For the text-containing cell, return its midpoint in (X, Y) coordinate format. 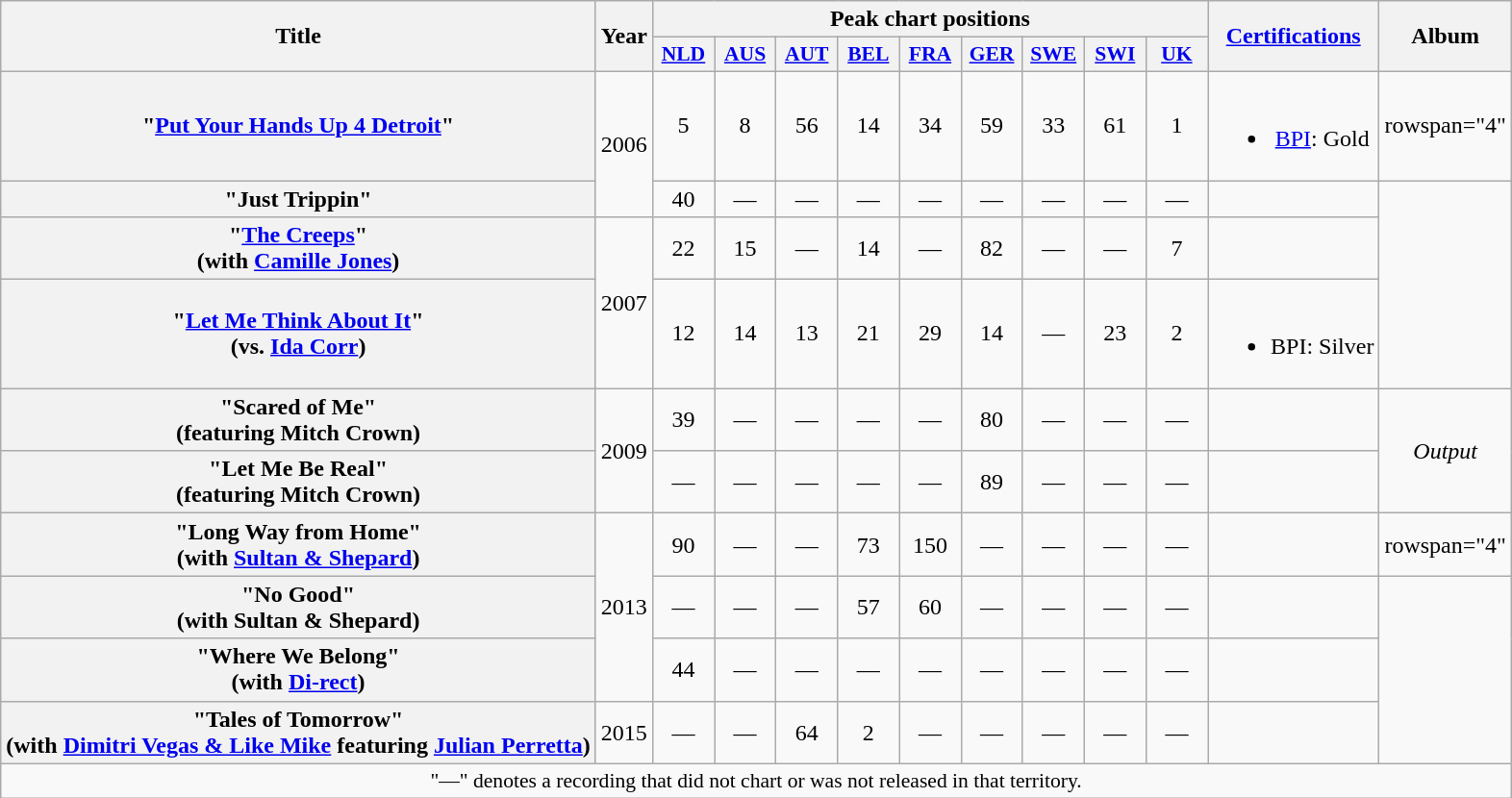
BEL (869, 55)
59 (992, 125)
2007 (623, 303)
2015 (623, 733)
80 (992, 419)
39 (683, 419)
"Where We Belong"(with Di-rect) (298, 669)
22 (683, 248)
34 (930, 125)
5 (683, 125)
Title (298, 37)
Album (1446, 37)
BPI: Gold (1294, 125)
"Long Way from Home"(with Sultan & Shepard) (298, 544)
BPI: Silver (1294, 335)
"Let Me Be Real"(featuring Mitch Crown) (298, 483)
FRA (930, 55)
UK (1176, 55)
21 (869, 335)
AUS (744, 55)
SWI (1115, 55)
Peak chart positions (929, 19)
2009 (623, 451)
"Scared of Me"(featuring Mitch Crown) (298, 419)
29 (930, 335)
56 (807, 125)
"Just Trippin" (298, 199)
90 (683, 544)
"Tales of Tomorrow"(with Dimitri Vegas & Like Mike featuring Julian Perretta) (298, 733)
"—" denotes a recording that did not chart or was not released in that territory. (756, 781)
7 (1176, 248)
13 (807, 335)
SWE (1053, 55)
61 (1115, 125)
150 (930, 544)
2013 (623, 608)
15 (744, 248)
44 (683, 669)
73 (869, 544)
"Let Me Think About It"(vs. Ida Corr) (298, 335)
89 (992, 483)
Certifications (1294, 37)
60 (930, 608)
NLD (683, 55)
Output (1446, 451)
33 (1053, 125)
"Put Your Hands Up 4 Detroit" (298, 125)
2006 (623, 144)
82 (992, 248)
23 (1115, 335)
1 (1176, 125)
Year (623, 37)
12 (683, 335)
GER (992, 55)
"The Creeps"(with Camille Jones) (298, 248)
"No Good"(with Sultan & Shepard) (298, 608)
57 (869, 608)
40 (683, 199)
8 (744, 125)
AUT (807, 55)
64 (807, 733)
